Search for the cell housing the specified text and yield its (X, Y) center coordinate. 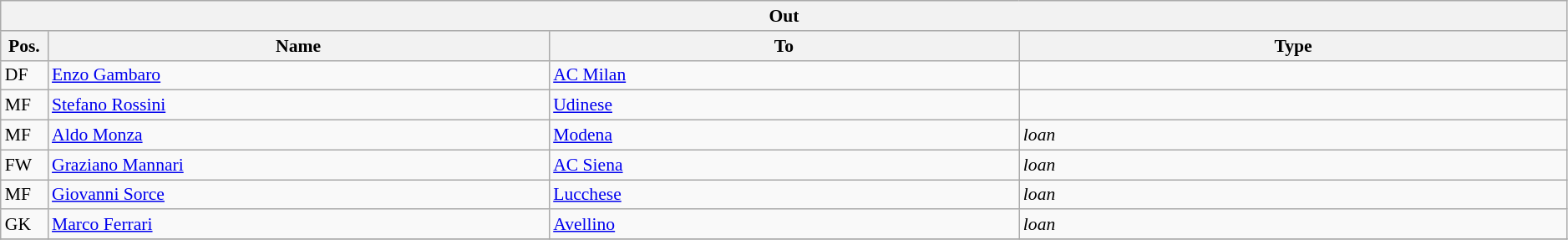
Aldo Monza (298, 135)
Giovanni Sorce (298, 195)
Enzo Gambaro (298, 75)
Udinese (784, 105)
Out (784, 16)
To (784, 46)
GK (24, 225)
Pos. (24, 46)
Avellino (784, 225)
Name (298, 46)
Stefano Rossini (298, 105)
AC Siena (784, 165)
AC Milan (784, 75)
Modena (784, 135)
Marco Ferrari (298, 225)
DF (24, 75)
Graziano Mannari (298, 165)
Type (1293, 46)
FW (24, 165)
Lucchese (784, 195)
